Scan for the cell matching the given text and deliver its [X, Y] coordinate at center. 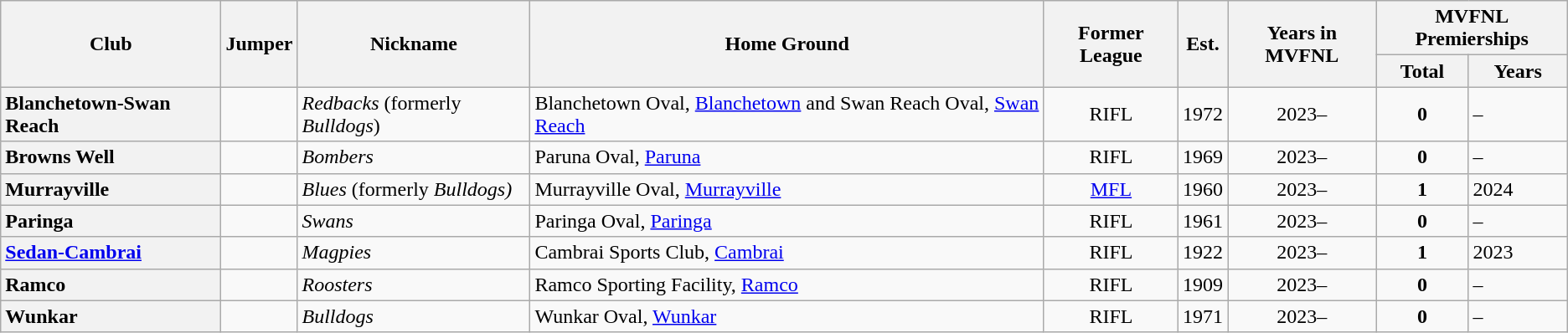
Cambrai Sports Club, Cambrai [787, 253]
1971 [1203, 316]
Years [1518, 71]
Magpies [414, 253]
2023 [1518, 253]
MFL [1111, 189]
Total [1422, 71]
Est. [1203, 44]
Club [111, 44]
1922 [1203, 253]
1961 [1203, 221]
Ramco Sporting Facility, Ramco [787, 284]
Sedan-Cambrai [111, 253]
Bulldogs [414, 316]
Ramco [111, 284]
Wunkar Oval, Wunkar [787, 316]
Roosters [414, 284]
Years in MVFNL [1302, 44]
Former League [1111, 44]
Blanchetown-Swan Reach [111, 114]
1909 [1203, 284]
1960 [1203, 189]
Browns Well [111, 157]
Paringa Oval, Paringa [787, 221]
Blues (formerly Bulldogs) [414, 189]
Bombers [414, 157]
Paringa [111, 221]
2024 [1518, 189]
Murrayville Oval, Murrayville [787, 189]
1969 [1203, 157]
Home Ground [787, 44]
Swans [414, 221]
Blanchetown Oval, Blanchetown and Swan Reach Oval, Swan Reach [787, 114]
Murrayville [111, 189]
Redbacks (formerly Bulldogs) [414, 114]
MVFNL Premierships [1472, 28]
Jumper [260, 44]
Nickname [414, 44]
Paruna Oval, Paruna [787, 157]
1972 [1203, 114]
Wunkar [111, 316]
